Output the [x, y] coordinate of the center of the cell containing the given text.  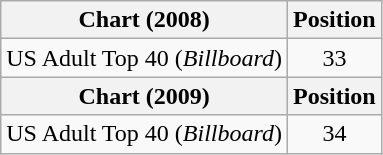
Chart (2009) [144, 96]
33 [335, 58]
Chart (2008) [144, 20]
34 [335, 134]
